From the cell containing the given text, extract its center point as [X, Y] coordinate. 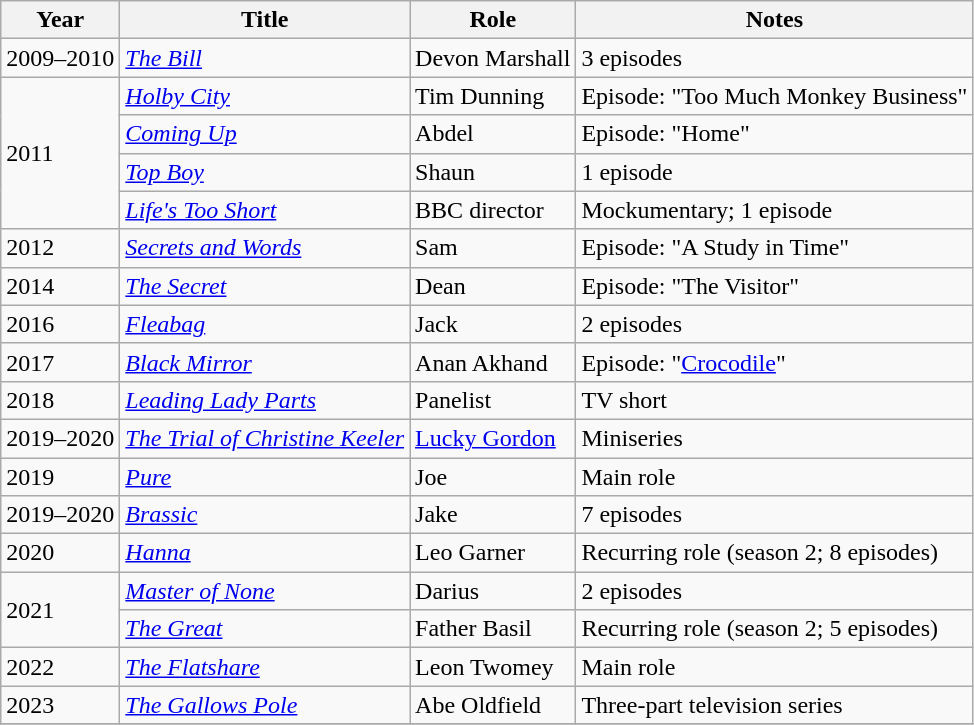
Life's Too Short [265, 210]
The Gallows Pole [265, 705]
Leading Lady Parts [265, 400]
TV short [774, 400]
The Flatshare [265, 667]
Coming Up [265, 134]
Episode: "Too Much Monkey Business" [774, 96]
Recurring role (season 2; 8 episodes) [774, 553]
Episode: "A Study in Time" [774, 248]
Leo Garner [493, 553]
2021 [60, 610]
2009–2010 [60, 58]
2017 [60, 362]
Holby City [265, 96]
Abdel [493, 134]
2016 [60, 324]
Father Basil [493, 629]
BBC director [493, 210]
Title [265, 20]
Secrets and Words [265, 248]
The Secret [265, 286]
7 episodes [774, 515]
2019 [60, 477]
Abe Oldfield [493, 705]
Jack [493, 324]
Episode: "Home" [774, 134]
Notes [774, 20]
Miniseries [774, 438]
Three-part television series [774, 705]
Lucky Gordon [493, 438]
Year [60, 20]
Role [493, 20]
Top Boy [265, 172]
Shaun [493, 172]
Tim Dunning [493, 96]
2012 [60, 248]
2022 [60, 667]
Episode: "Crocodile" [774, 362]
Fleabag [265, 324]
2023 [60, 705]
Mockumentary; 1 episode [774, 210]
Episode: "The Visitor" [774, 286]
Black Mirror [265, 362]
Pure [265, 477]
Devon Marshall [493, 58]
Recurring role (season 2; 5 episodes) [774, 629]
Panelist [493, 400]
2018 [60, 400]
Hanna [265, 553]
Dean [493, 286]
Brassic [265, 515]
Darius [493, 591]
Leon Twomey [493, 667]
Master of None [265, 591]
Anan Akhand [493, 362]
3 episodes [774, 58]
Joe [493, 477]
Jake [493, 515]
Sam [493, 248]
2014 [60, 286]
The Bill [265, 58]
The Great [265, 629]
The Trial of Christine Keeler [265, 438]
2020 [60, 553]
2011 [60, 153]
1 episode [774, 172]
